Pinpoint the cell where the given text exists, returning its (x, y) midpoint coordinate. 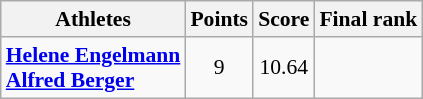
Helene EngelmannAlfred Berger (94, 68)
Athletes (94, 19)
Score (284, 19)
10.64 (284, 68)
9 (219, 68)
Final rank (368, 19)
Points (219, 19)
